Return the [x, y] coordinate for the center point of the cell that contains the specified text.  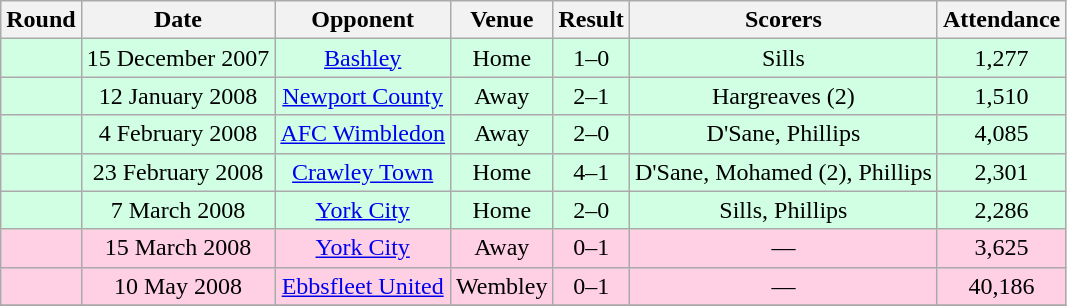
Opponent [363, 20]
Result [591, 20]
Venue [502, 20]
D'Sane, Mohamed (2), Phillips [783, 172]
10 May 2008 [178, 286]
Crawley Town [363, 172]
1,510 [1001, 96]
1–0 [591, 58]
Round [41, 20]
4–1 [591, 172]
Attendance [1001, 20]
2–1 [591, 96]
15 December 2007 [178, 58]
Date [178, 20]
2,301 [1001, 172]
40,186 [1001, 286]
D'Sane, Phillips [783, 134]
Newport County [363, 96]
Wembley [502, 286]
4,085 [1001, 134]
23 February 2008 [178, 172]
Hargreaves (2) [783, 96]
Bashley [363, 58]
3,625 [1001, 248]
Ebbsfleet United [363, 286]
4 February 2008 [178, 134]
AFC Wimbledon [363, 134]
1,277 [1001, 58]
Sills, Phillips [783, 210]
7 March 2008 [178, 210]
12 January 2008 [178, 96]
2,286 [1001, 210]
15 March 2008 [178, 248]
Sills [783, 58]
Scorers [783, 20]
